Return [x, y] of the center of cell containing provided text 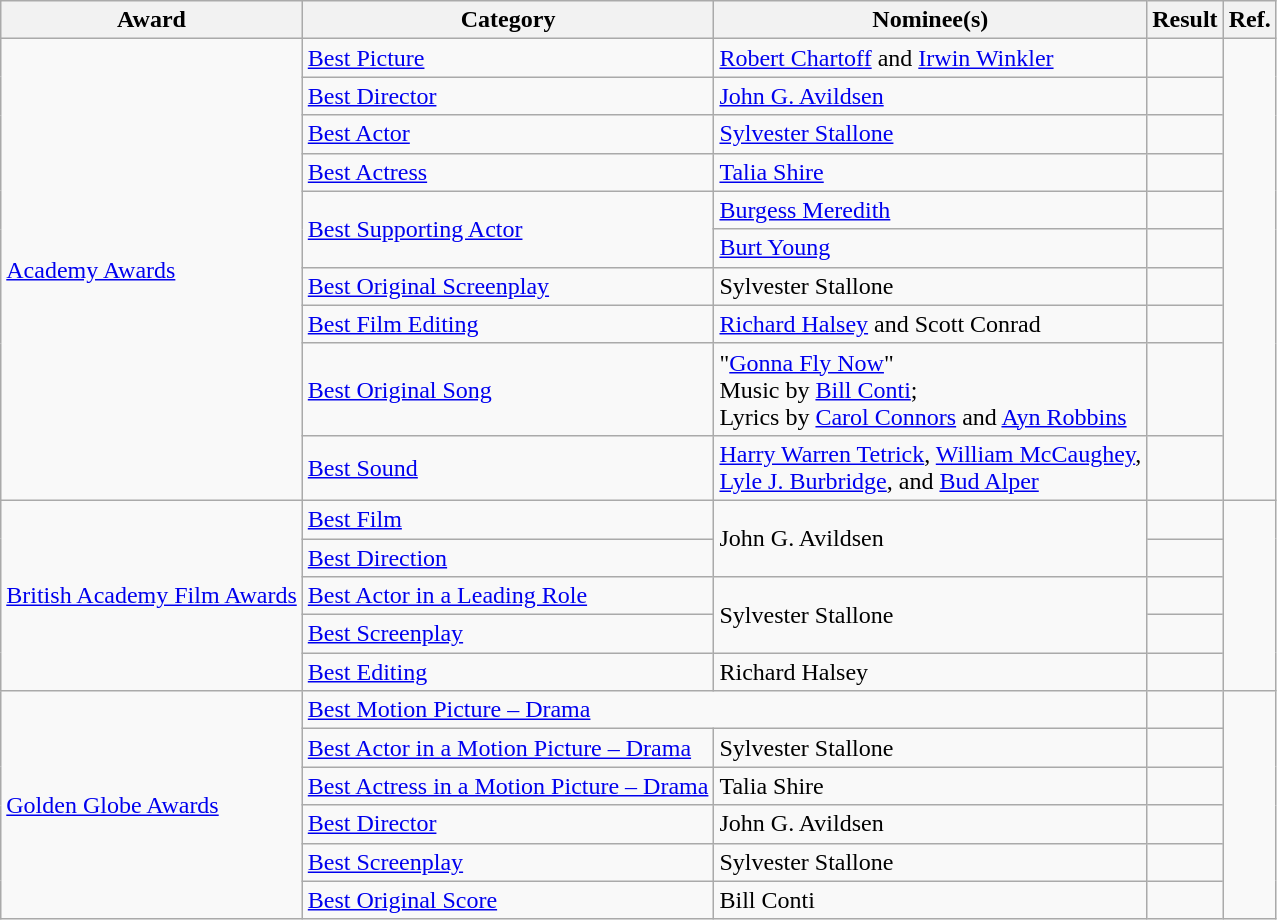
Burt Young [930, 248]
Best Original Score [508, 900]
Best Actress in a Motion Picture – Drama [508, 786]
Best Actor [508, 134]
Burgess Meredith [930, 210]
Best Editing [508, 672]
Award [152, 20]
Best Original Song [508, 389]
Best Film [508, 519]
Golden Globe Awards [152, 805]
Best Sound [508, 468]
Best Actor in a Motion Picture – Drama [508, 748]
Ref. [1250, 20]
Harry Warren Tetrick, William McCaughey, Lyle J. Burbridge, and Bud Alper [930, 468]
Robert Chartoff and Irwin Winkler [930, 58]
Result [1185, 20]
Best Film Editing [508, 324]
Bill Conti [930, 900]
Academy Awards [152, 270]
Best Picture [508, 58]
Nominee(s) [930, 20]
Best Actress [508, 172]
Best Supporting Actor [508, 229]
British Academy Film Awards [152, 595]
Best Motion Picture – Drama [724, 710]
Richard Halsey and Scott Conrad [930, 324]
Category [508, 20]
"Gonna Fly Now" Music by Bill Conti; Lyrics by Carol Connors and Ayn Robbins [930, 389]
Richard Halsey [930, 672]
Best Actor in a Leading Role [508, 596]
Best Direction [508, 557]
Best Original Screenplay [508, 286]
